Output the [X, Y] coordinate of the center of the cell containing the given text.  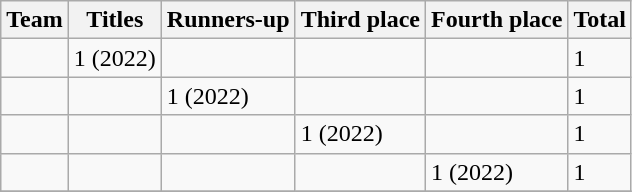
Third place [360, 20]
Total [600, 20]
Runners-up [228, 20]
Titles [114, 20]
Team [35, 20]
Fourth place [497, 20]
